From the cell containing the given text, extract its center point as (x, y) coordinate. 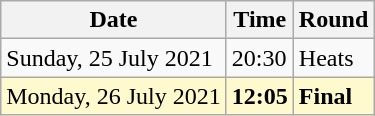
Time (260, 20)
20:30 (260, 58)
Monday, 26 July 2021 (114, 96)
12:05 (260, 96)
Date (114, 20)
Heats (333, 58)
Final (333, 96)
Sunday, 25 July 2021 (114, 58)
Round (333, 20)
